Determine the (X, Y) coordinate at the center of the cell enclosing the given text.  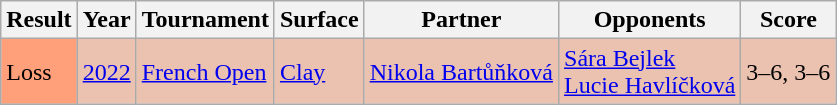
Sára Bejlek Lucie Havlíčková (650, 72)
Nikola Bartůňková (461, 72)
Opponents (650, 20)
2022 (106, 72)
Surface (319, 20)
Partner (461, 20)
Year (106, 20)
3–6, 3–6 (788, 72)
Loss (39, 72)
Result (39, 20)
Tournament (205, 20)
Score (788, 20)
French Open (205, 72)
Clay (319, 72)
